From the cell containing the given text, extract its center point as (X, Y) coordinate. 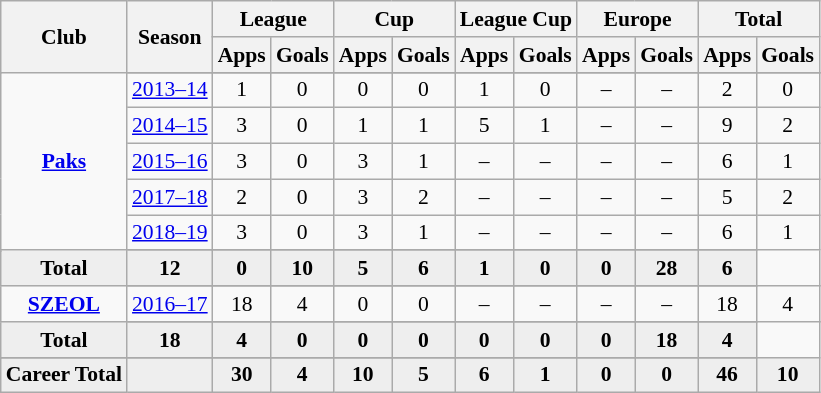
Europe (638, 19)
2016–17 (170, 304)
2015–16 (170, 162)
28 (666, 269)
League Cup (516, 19)
Career Total (64, 375)
46 (727, 375)
Club (64, 36)
League (274, 19)
9 (727, 126)
Paks (64, 161)
Season (170, 36)
12 (170, 269)
30 (242, 375)
2013–14 (170, 90)
2018–19 (170, 233)
Cup (394, 19)
2017–18 (170, 197)
SZEOL (64, 304)
2014–15 (170, 126)
